Identify which cell holds the provided text, then report its [x, y] central coordinate. 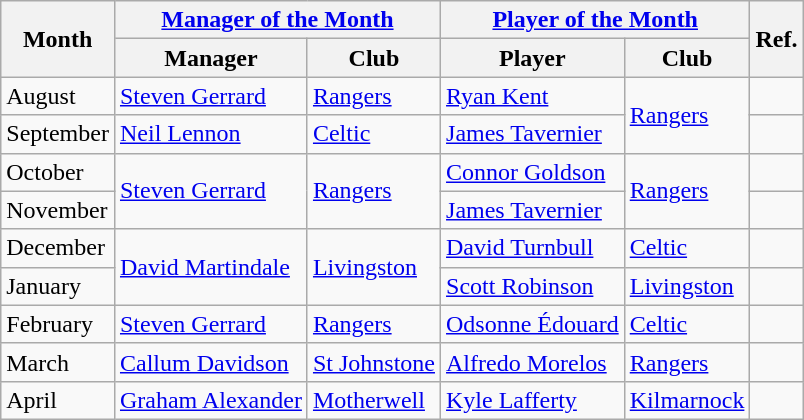
Kyle Lafferty [533, 400]
Manager [210, 58]
September [58, 134]
October [58, 172]
Callum Davidson [210, 362]
Month [58, 39]
David Martindale [210, 267]
Ref. [776, 39]
August [58, 96]
Connor Goldson [533, 172]
Manager of the Month [277, 20]
Kilmarnock [687, 400]
February [58, 324]
November [58, 210]
December [58, 248]
St Johnstone [374, 362]
Player [533, 58]
April [58, 400]
Odsonne Édouard [533, 324]
March [58, 362]
David Turnbull [533, 248]
Neil Lennon [210, 134]
Graham Alexander [210, 400]
Ryan Kent [533, 96]
January [58, 286]
Player of the Month [596, 20]
Motherwell [374, 400]
Alfredo Morelos [533, 362]
Scott Robinson [533, 286]
